Return the [x, y] coordinate for the center point of the cell that contains the specified text.  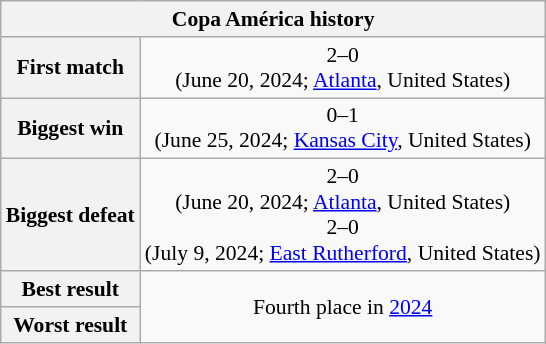
Biggest defeat [70, 215]
0–1 (June 25, 2024; Kansas City, United States) [343, 128]
Biggest win [70, 128]
Worst result [70, 325]
2–0 (June 20, 2024; Atlanta, United States) 2–0 (July 9, 2024; East Rutherford, United States) [343, 215]
2–0 (June 20, 2024; Atlanta, United States) [343, 68]
First match [70, 68]
Copa América history [274, 19]
Best result [70, 289]
Fourth place in 2024 [343, 306]
